Detect which cell encompasses the target text, then output its (X, Y) center coordinate. 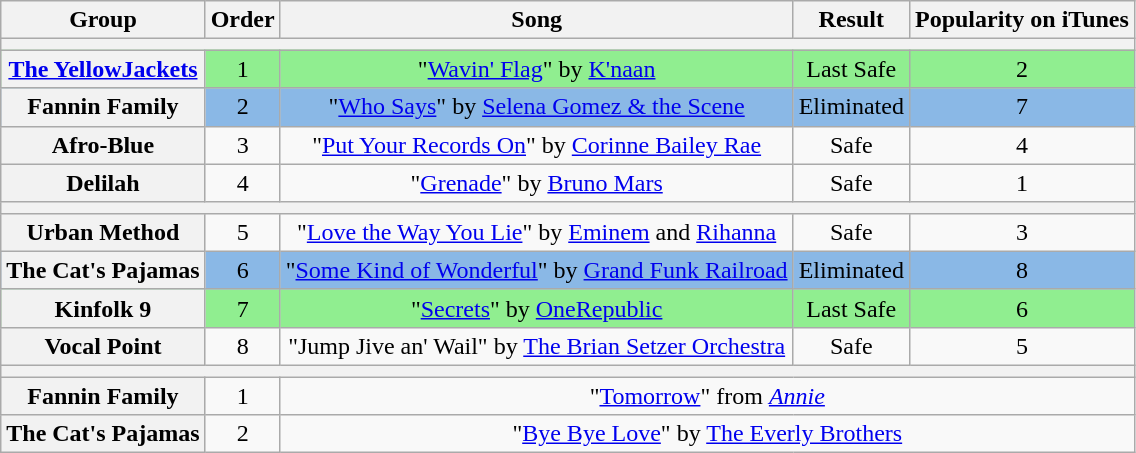
The YellowJackets (103, 69)
"Wavin' Flag" by K'naan (536, 69)
"Jump Jive an' Wail" by The Brian Setzer Orchestra (536, 346)
"Tomorrow" from Annie (707, 395)
Delilah (103, 183)
"Put Your Records On" by Corinne Bailey Rae (536, 145)
Song (536, 20)
"Secrets" by OneRepublic (536, 308)
Afro-Blue (103, 145)
Order (242, 20)
Result (851, 20)
Urban Method (103, 232)
"Some Kind of Wonderful" by Grand Funk Railroad (536, 270)
Vocal Point (103, 346)
Kinfolk 9 (103, 308)
Popularity on iTunes (1022, 20)
"Who Says" by Selena Gomez & the Scene (536, 107)
"Bye Bye Love" by The Everly Brothers (707, 434)
"Love the Way You Lie" by Eminem and Rihanna (536, 232)
Group (103, 20)
"Grenade" by Bruno Mars (536, 183)
